Return (X, Y) of the center of cell containing provided text 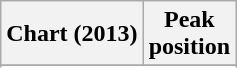
Chart (2013) (72, 34)
Peakposition (189, 34)
